Pinpoint the cell where the given text exists, returning its (x, y) midpoint coordinate. 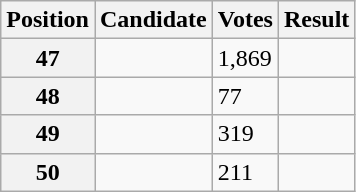
48 (48, 96)
77 (245, 96)
47 (48, 58)
49 (48, 134)
Position (48, 20)
Result (316, 20)
1,869 (245, 58)
319 (245, 134)
Candidate (153, 20)
211 (245, 172)
Votes (245, 20)
50 (48, 172)
